Output the [x, y] coordinate of the center of the cell containing the given text.  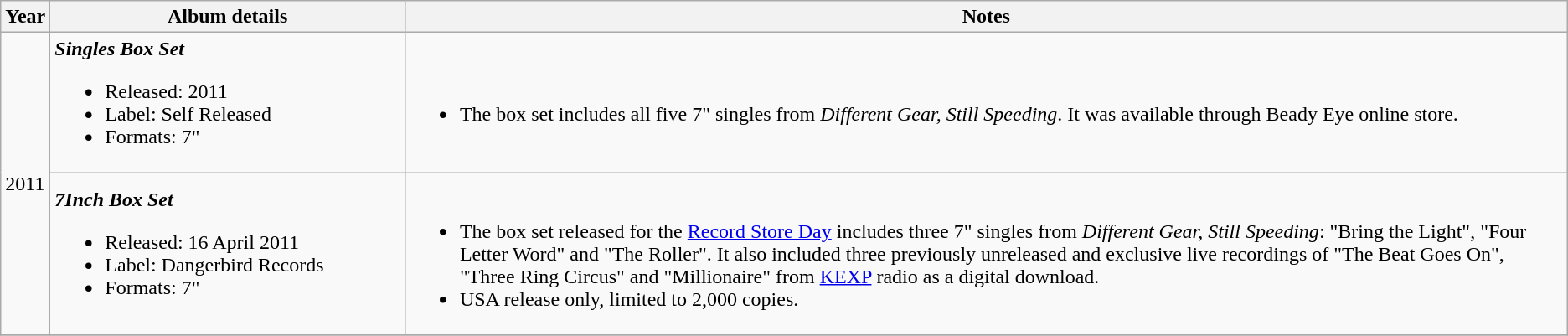
2011 [25, 184]
7Inch Box SetReleased: 16 April 2011Label: Dangerbird Records Formats: 7" [228, 254]
Notes [986, 17]
Singles Box SetReleased: 2011Label: Self ReleasedFormats: 7" [228, 102]
The box set includes all five 7" singles from Different Gear, Still Speeding. It was available through Beady Eye online store. [986, 102]
Year [25, 17]
Album details [228, 17]
